Locate the cell with the specified text and output its [x, y] center coordinate. 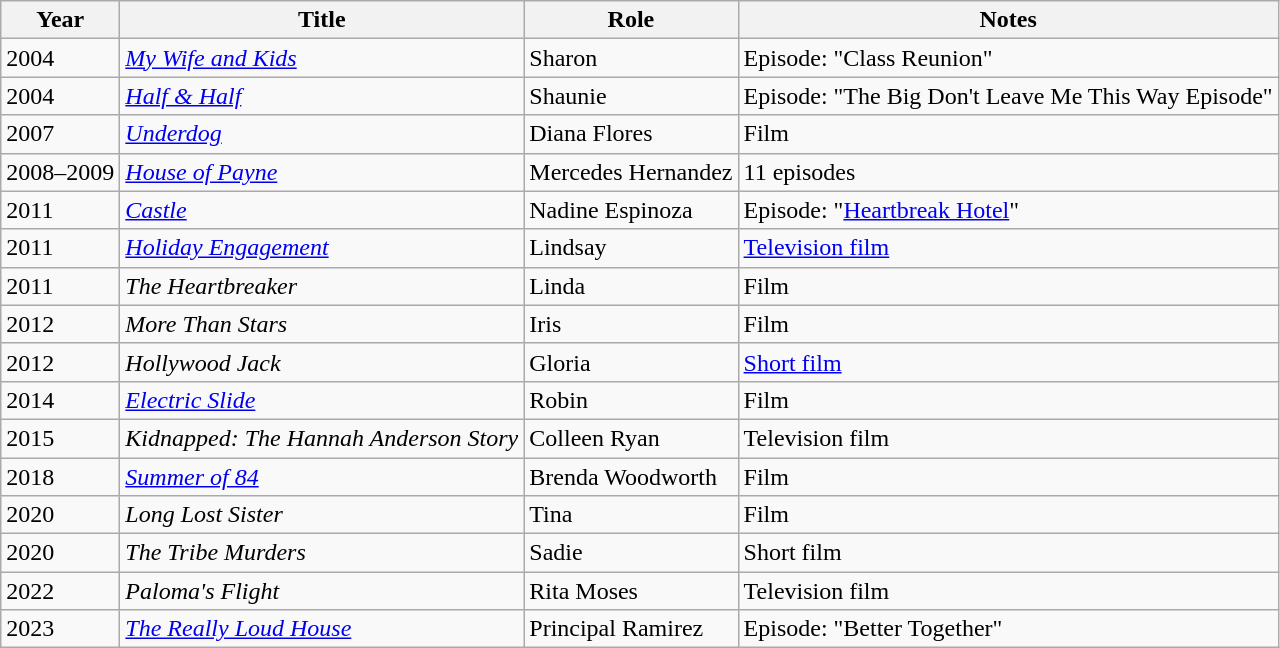
Episode: "Better Together" [1008, 629]
Tina [631, 515]
Iris [631, 324]
2014 [60, 400]
Year [60, 20]
Colleen Ryan [631, 438]
Nadine Espinoza [631, 210]
2007 [60, 134]
11 episodes [1008, 172]
Hollywood Jack [322, 362]
Shaunie [631, 96]
2018 [60, 477]
The Really Loud House [322, 629]
Mercedes Hernandez [631, 172]
My Wife and Kids [322, 58]
2008–2009 [60, 172]
Summer of 84 [322, 477]
Rita Moses [631, 591]
Kidnapped: The Hannah Anderson Story [322, 438]
Underdog [322, 134]
Sadie [631, 553]
Diana Flores [631, 134]
Electric Slide [322, 400]
Long Lost Sister [322, 515]
More Than Stars [322, 324]
Holiday Engagement [322, 248]
Gloria [631, 362]
Principal Ramirez [631, 629]
2022 [60, 591]
Sharon [631, 58]
2015 [60, 438]
Linda [631, 286]
Half & Half [322, 96]
Role [631, 20]
Robin [631, 400]
Notes [1008, 20]
Brenda Woodworth [631, 477]
Castle [322, 210]
Title [322, 20]
Episode: "The Big Don't Leave Me This Way Episode" [1008, 96]
Lindsay [631, 248]
2023 [60, 629]
Paloma's Flight [322, 591]
Episode: "Heartbreak Hotel" [1008, 210]
The Heartbreaker [322, 286]
Episode: "Class Reunion" [1008, 58]
House of Payne [322, 172]
The Tribe Murders [322, 553]
